Pinpoint the cell where the given text exists, returning its [x, y] midpoint coordinate. 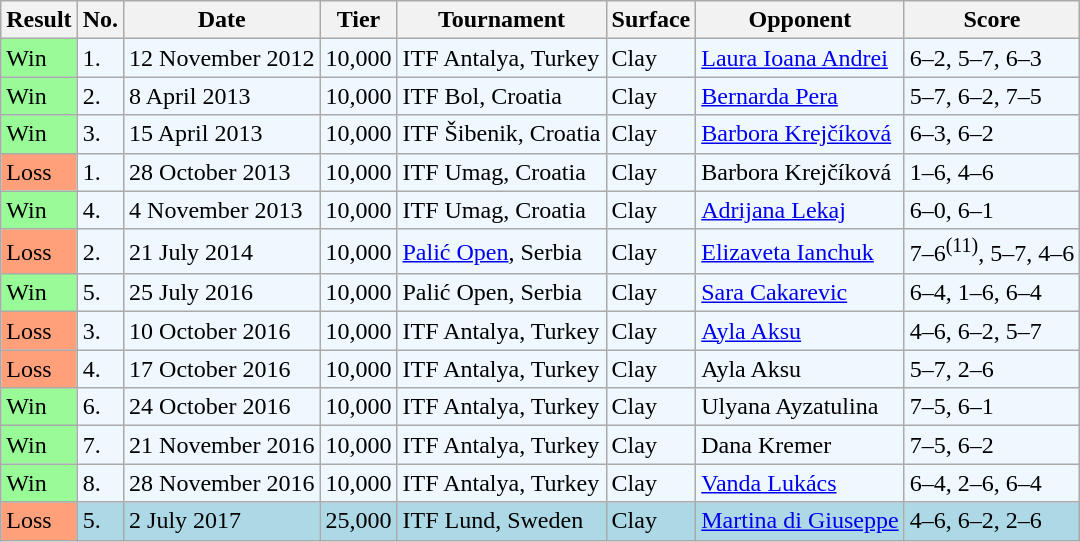
Sara Cakarevic [800, 293]
21 November 2016 [222, 445]
6–0, 6–1 [992, 210]
6–3, 6–2 [992, 134]
Ulyana Ayzatulina [800, 407]
Bernarda Pera [800, 96]
4–6, 6–2, 5–7 [992, 331]
7–5, 6–2 [992, 445]
Surface [651, 20]
Tournament [502, 20]
17 October 2016 [222, 369]
6–4, 1–6, 6–4 [992, 293]
Opponent [800, 20]
28 October 2013 [222, 172]
7–6(11), 5–7, 4–6 [992, 252]
Adrijana Lekaj [800, 210]
25,000 [358, 521]
6. [100, 407]
12 November 2012 [222, 58]
Result [39, 20]
Dana Kremer [800, 445]
25 July 2016 [222, 293]
5–7, 2–6 [992, 369]
ITF Bol, Croatia [502, 96]
2 July 2017 [222, 521]
Laura Ioana Andrei [800, 58]
Score [992, 20]
28 November 2016 [222, 483]
ITF Šibenik, Croatia [502, 134]
15 April 2013 [222, 134]
24 October 2016 [222, 407]
10 October 2016 [222, 331]
21 July 2014 [222, 252]
1–6, 4–6 [992, 172]
Date [222, 20]
6–4, 2–6, 6–4 [992, 483]
4–6, 6–2, 2–6 [992, 521]
ITF Lund, Sweden [502, 521]
7. [100, 445]
Martina di Giuseppe [800, 521]
Tier [358, 20]
No. [100, 20]
4 November 2013 [222, 210]
Elizaveta Ianchuk [800, 252]
Vanda Lukács [800, 483]
5–7, 6–2, 7–5 [992, 96]
8 April 2013 [222, 96]
7–5, 6–1 [992, 407]
8. [100, 483]
6–2, 5–7, 6–3 [992, 58]
